Find where the given text appears and provide that cell's center as (X, Y) coordinate. 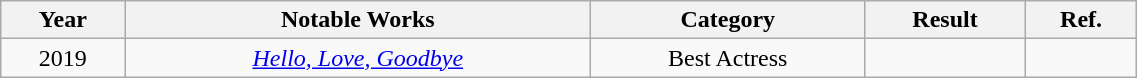
Category (728, 20)
Hello, Love, Goodbye (358, 58)
Result (946, 20)
Best Actress (728, 58)
Year (63, 20)
Notable Works (358, 20)
Ref. (1081, 20)
2019 (63, 58)
